Determine the (X, Y) coordinate at the center of the cell enclosing the given text.  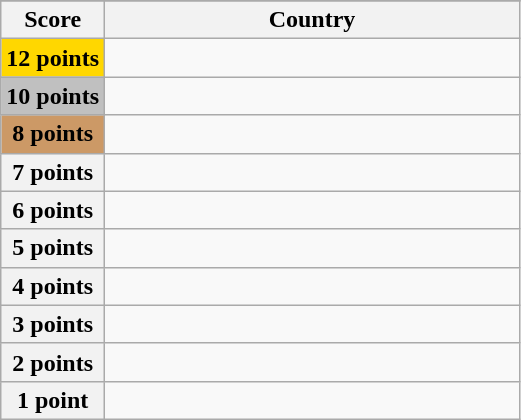
Score (53, 20)
4 points (53, 286)
3 points (53, 324)
5 points (53, 248)
6 points (53, 210)
7 points (53, 172)
2 points (53, 362)
12 points (53, 58)
10 points (53, 96)
Country (312, 20)
8 points (53, 134)
1 point (53, 400)
